Pinpoint the cell where the given text exists, returning its (x, y) midpoint coordinate. 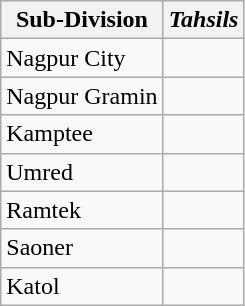
Ramtek (82, 210)
Nagpur City (82, 58)
Katol (82, 286)
Saoner (82, 248)
Sub-Division (82, 20)
Tahsils (204, 20)
Umred (82, 172)
Kamptee (82, 134)
Nagpur Gramin (82, 96)
